Search for the cell housing the specified text and yield its [X, Y] center coordinate. 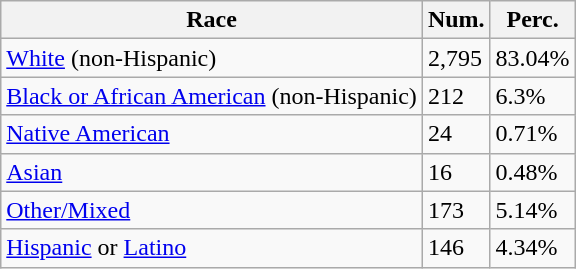
Num. [456, 20]
6.3% [532, 96]
Black or African American (non-Hispanic) [212, 96]
212 [456, 96]
Asian [212, 172]
Perc. [532, 20]
2,795 [456, 58]
Other/Mixed [212, 210]
5.14% [532, 210]
146 [456, 248]
White (non-Hispanic) [212, 58]
Hispanic or Latino [212, 248]
16 [456, 172]
0.71% [532, 134]
Race [212, 20]
4.34% [532, 248]
24 [456, 134]
0.48% [532, 172]
173 [456, 210]
Native American [212, 134]
83.04% [532, 58]
